Identify which cell holds the provided text, then report its (X, Y) central coordinate. 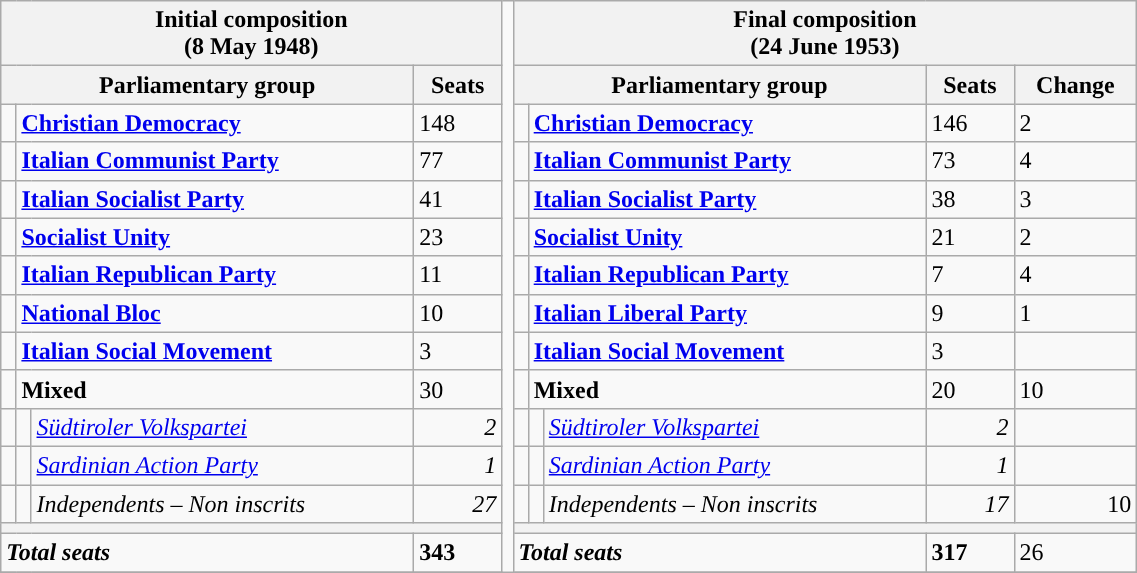
20 (970, 389)
Initial composition(8 May 1948) (252, 34)
Change (1076, 85)
9 (970, 313)
11 (458, 275)
77 (458, 161)
17 (970, 503)
146 (970, 123)
26 (1076, 553)
38 (970, 199)
148 (458, 123)
41 (458, 199)
National Bloc (215, 313)
343 (458, 553)
7 (970, 275)
27 (458, 503)
317 (970, 553)
73 (970, 161)
Final composition(24 June 1953) (825, 34)
21 (970, 237)
Italian Liberal Party (727, 313)
30 (458, 389)
23 (458, 237)
